Scan for the cell matching the given text and deliver its [X, Y] coordinate at center. 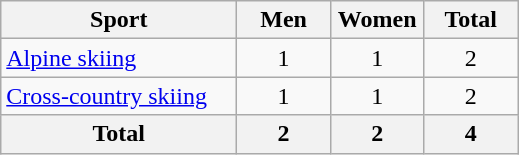
Alpine skiing [119, 58]
Men [284, 20]
Sport [119, 20]
4 [471, 134]
Cross-country skiing [119, 96]
Women [377, 20]
